Identify which cell holds the provided text, then report its [X, Y] central coordinate. 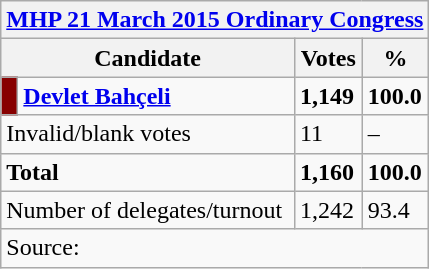
11 [328, 134]
% [396, 58]
Devlet Bahçeli [156, 96]
93.4 [396, 210]
Total [148, 172]
1,242 [328, 210]
1,160 [328, 172]
Votes [328, 58]
Candidate [148, 58]
Source: [215, 248]
– [396, 134]
Number of delegates/turnout [148, 210]
1,149 [328, 96]
MHP 21 March 2015 Ordinary Congress [215, 20]
Invalid/blank votes [148, 134]
